Provide the [x, y] coordinate of the cell's center where the given text is located.  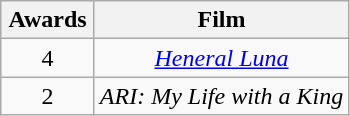
Awards [48, 20]
Heneral Luna [221, 58]
Film [221, 20]
ARI: My Life with a King [221, 96]
2 [48, 96]
4 [48, 58]
